Determine the (x, y) coordinate at the center of the cell enclosing the given text.  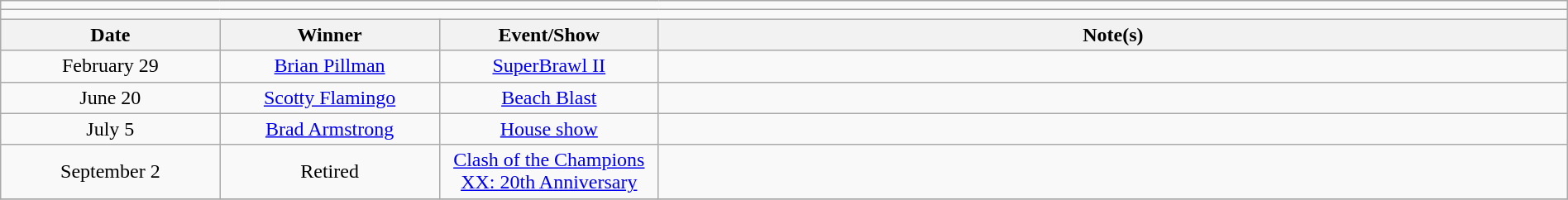
Brian Pillman (329, 66)
February 29 (111, 66)
Note(s) (1113, 35)
Winner (329, 35)
September 2 (111, 172)
Retired (329, 172)
Scotty Flamingo (329, 98)
Beach Blast (549, 98)
House show (549, 129)
June 20 (111, 98)
Date (111, 35)
July 5 (111, 129)
Event/Show (549, 35)
Clash of the Champions XX: 20th Anniversary (549, 172)
SuperBrawl II (549, 66)
Brad Armstrong (329, 129)
